Provide the [X, Y] coordinate of the cell's center where the given text is located.  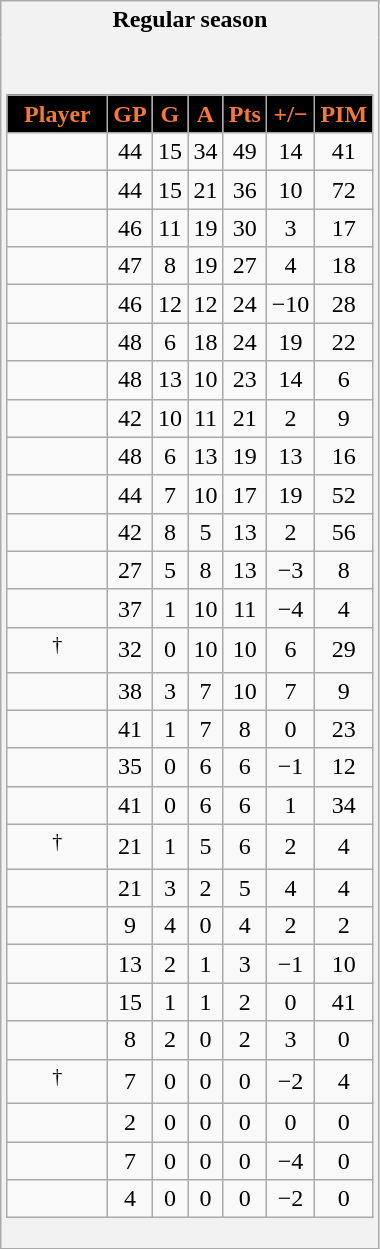
Pts [244, 114]
37 [130, 608]
47 [130, 266]
16 [344, 456]
72 [344, 190]
32 [130, 650]
+/− [290, 114]
G [170, 114]
38 [130, 691]
Player [58, 114]
GP [130, 114]
52 [344, 494]
29 [344, 650]
35 [130, 767]
36 [244, 190]
28 [344, 304]
A [206, 114]
−3 [290, 570]
Regular season [190, 20]
−10 [290, 304]
49 [244, 152]
56 [344, 532]
22 [344, 342]
PIM [344, 114]
30 [244, 228]
